Scan for the cell matching the given text and deliver its [X, Y] coordinate at center. 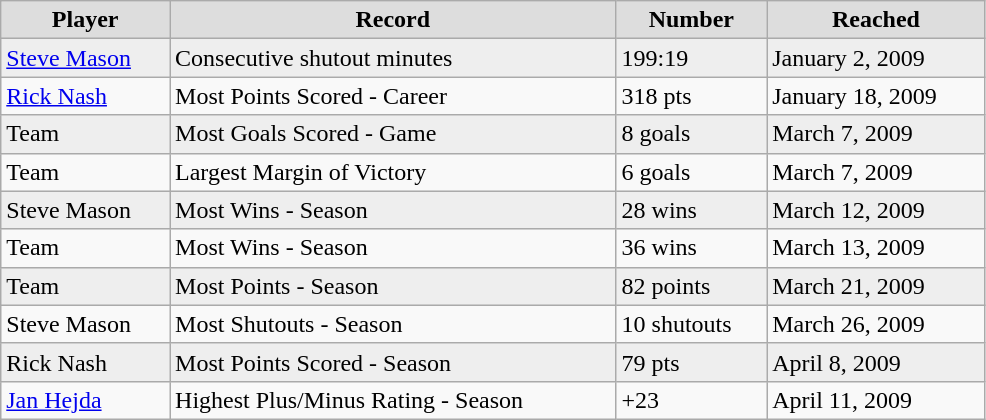
Most Points - Season [394, 286]
Most Points Scored - Season [394, 362]
March 26, 2009 [876, 324]
28 wins [692, 210]
6 goals [692, 172]
Largest Margin of Victory [394, 172]
36 wins [692, 248]
January 18, 2009 [876, 96]
79 pts [692, 362]
March 13, 2009 [876, 248]
Reached [876, 20]
Jan Hejda [86, 400]
Consecutive shutout minutes [394, 58]
+23 [692, 400]
March 21, 2009 [876, 286]
January 2, 2009 [876, 58]
Most Shutouts - Season [394, 324]
Most Points Scored - Career [394, 96]
Player [86, 20]
April 8, 2009 [876, 362]
10 shutouts [692, 324]
Record [394, 20]
Number [692, 20]
199:19 [692, 58]
April 11, 2009 [876, 400]
Most Goals Scored - Game [394, 134]
8 goals [692, 134]
82 points [692, 286]
March 12, 2009 [876, 210]
318 pts [692, 96]
Highest Plus/Minus Rating - Season [394, 400]
